Extract the (X, Y) coordinate from the center of the cell holding the provided text.  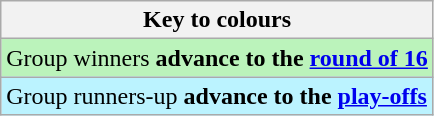
Group winners advance to the round of 16 (218, 58)
Key to colours (218, 20)
Group runners-up advance to the play-offs (218, 96)
